Pinpoint the cell where the given text exists, returning its (X, Y) midpoint coordinate. 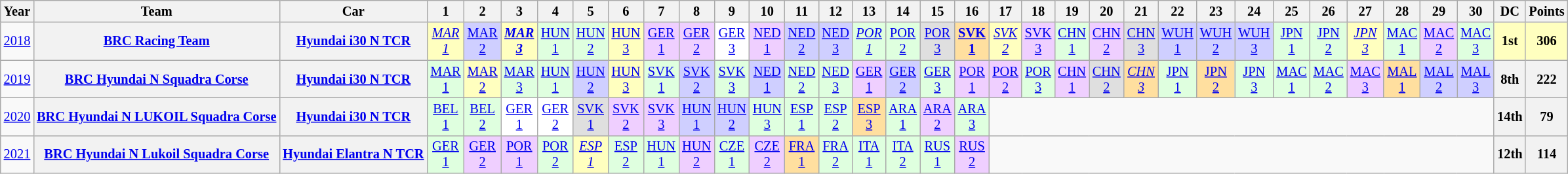
7 (661, 11)
ARA3 (972, 116)
Year (17, 11)
WUH3 (1254, 41)
Car (353, 11)
11 (802, 11)
222 (1546, 79)
CZE2 (767, 154)
RUS2 (972, 154)
14th (1510, 116)
ITA2 (902, 154)
BRC Hyundai N LUKOIL Squadra Corse (156, 116)
23 (1216, 11)
WUH1 (1177, 41)
17 (1005, 11)
1 (445, 11)
FRA2 (835, 154)
14 (902, 11)
4 (555, 11)
79 (1546, 116)
25 (1291, 11)
22 (1177, 11)
ESP3 (869, 116)
1st (1510, 41)
2018 (17, 41)
24 (1254, 11)
21 (1141, 11)
Hyundai Elantra N TCR (353, 154)
DC (1510, 11)
ITA1 (869, 154)
WUH2 (1216, 41)
2021 (17, 154)
18 (1038, 11)
2020 (17, 116)
FRA1 (802, 154)
20 (1107, 11)
CZE1 (732, 154)
12th (1510, 154)
12 (835, 11)
13 (869, 11)
BRC Hyundai N Squadra Corse (156, 79)
2 (483, 11)
15 (938, 11)
19 (1072, 11)
26 (1329, 11)
28 (1402, 11)
RUS1 (938, 154)
10 (767, 11)
Team (156, 11)
8 (696, 11)
114 (1546, 154)
3 (519, 11)
6 (626, 11)
ARA1 (902, 116)
BEL1 (445, 116)
ARA2 (938, 116)
MAL2 (1439, 79)
306 (1546, 41)
27 (1365, 11)
29 (1439, 11)
MAL3 (1476, 79)
30 (1476, 11)
2019 (17, 79)
MAL1 (1402, 79)
5 (591, 11)
BEL2 (483, 116)
Points (1546, 11)
BRC Hyundai N Lukoil Squadra Corse (156, 154)
BRC Racing Team (156, 41)
8th (1510, 79)
16 (972, 11)
9 (732, 11)
